Provide the (X, Y) coordinate of the cell's center where the given text is located.  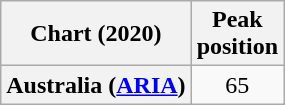
Australia (ARIA) (96, 85)
Peakposition (237, 34)
Chart (2020) (96, 34)
65 (237, 85)
